From the cell containing the given text, extract its center point as [X, Y] coordinate. 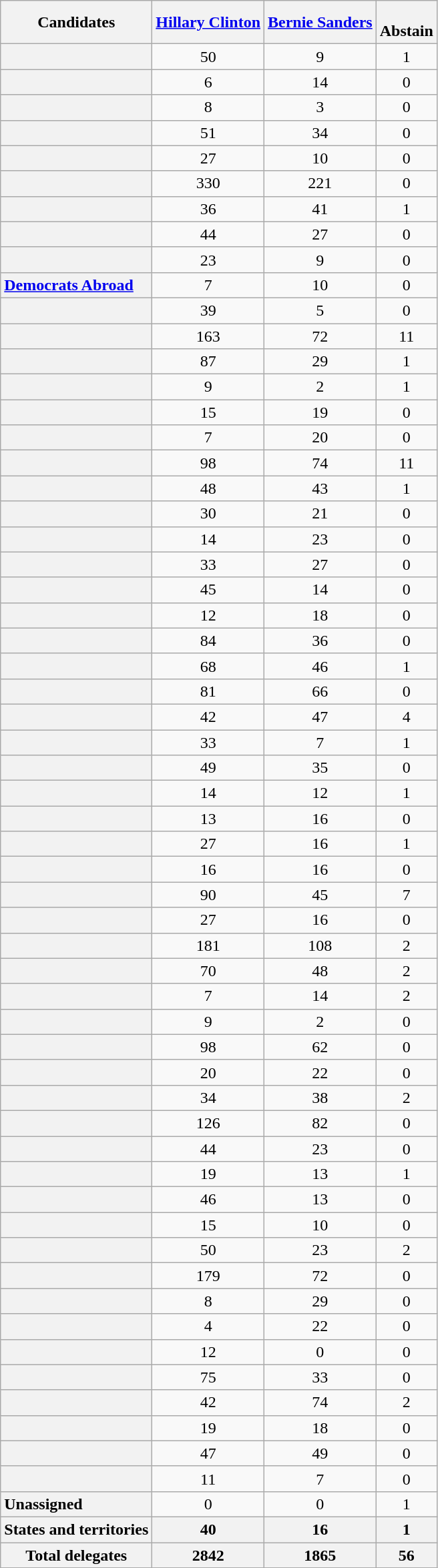
3 [320, 107]
330 [208, 183]
68 [208, 666]
108 [320, 945]
Hillary Clinton [208, 23]
41 [320, 209]
39 [208, 310]
84 [208, 641]
90 [208, 895]
51 [208, 133]
2842 [208, 1555]
163 [208, 336]
40 [208, 1529]
1865 [320, 1555]
221 [320, 183]
Unassigned [76, 1504]
38 [320, 1098]
35 [320, 768]
Bernie Sanders [320, 23]
66 [320, 691]
21 [320, 514]
70 [208, 971]
5 [320, 310]
75 [208, 1377]
82 [320, 1123]
43 [320, 488]
87 [208, 362]
81 [208, 691]
30 [208, 514]
181 [208, 945]
179 [208, 1276]
Abstain [406, 23]
Democrats Abroad [76, 285]
6 [208, 82]
States and territories [76, 1529]
56 [406, 1555]
126 [208, 1123]
62 [320, 1047]
Total delegates [76, 1555]
Candidates [76, 23]
